Provide the (x, y) coordinate of the cell's center where the given text is located.  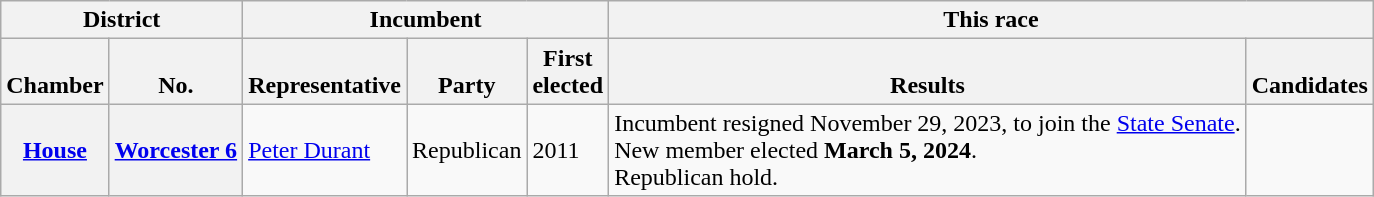
District (122, 20)
Chamber (55, 72)
Peter Durant (325, 150)
Incumbent resigned November 29, 2023, to join the State Senate.New member elected March 5, 2024.Republican hold. (928, 150)
This race (992, 20)
House (55, 150)
No. (176, 72)
Results (928, 72)
2011 (568, 150)
Firstelected (568, 72)
Candidates (1310, 72)
Party (467, 72)
Republican (467, 150)
Incumbent (426, 20)
Worcester 6 (176, 150)
Representative (325, 72)
